Find where the given text appears and provide that cell's center as [x, y] coordinate. 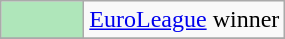
EuroLeague winner [184, 20]
